Determine the [X, Y] coordinate at the center of the cell enclosing the given text.  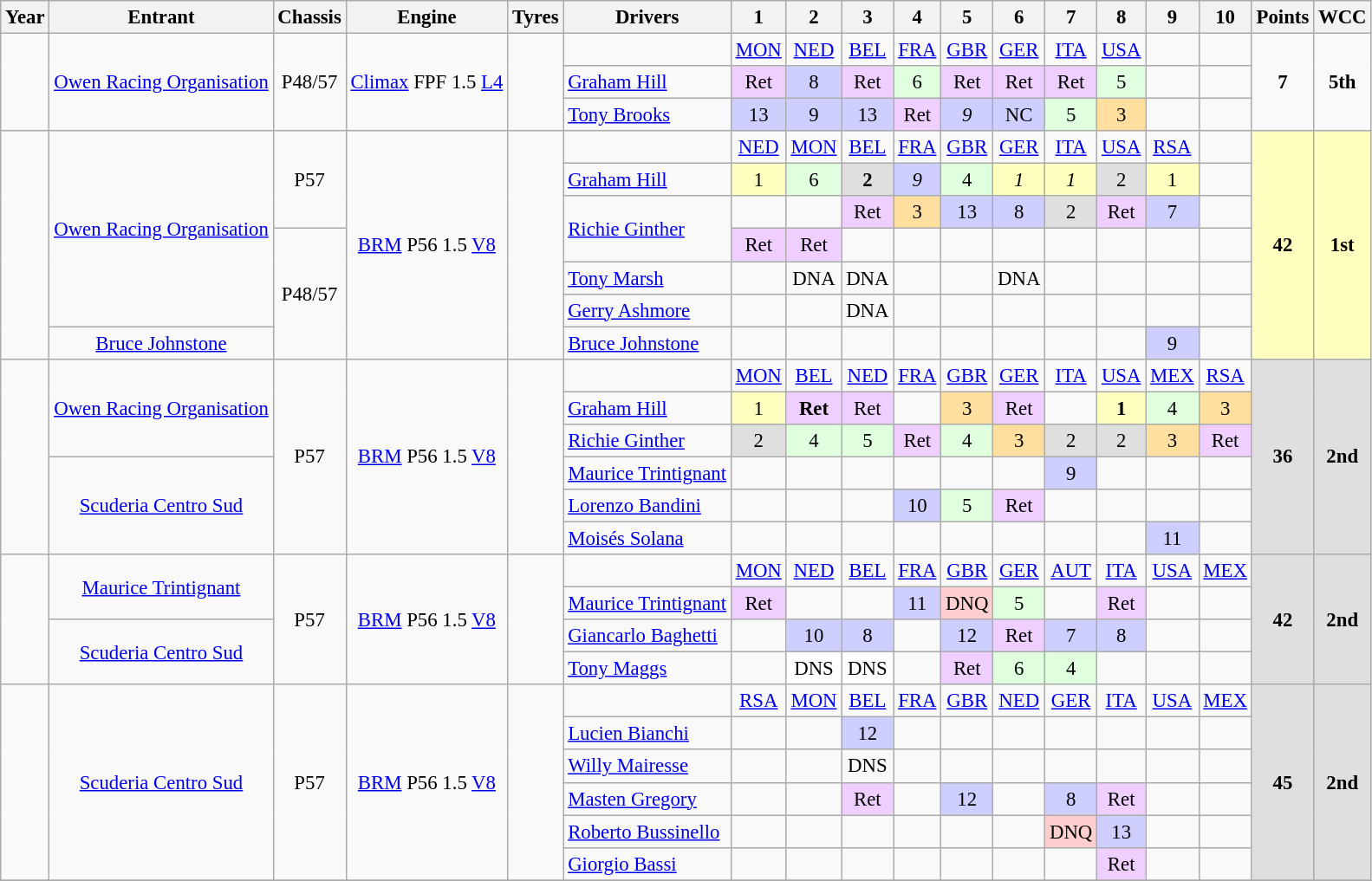
Entrant [161, 17]
Roberto Bussinello [647, 832]
Engine [426, 17]
Climax FPF 1.5 L4 [426, 83]
45 [1283, 782]
NC [1019, 115]
Points [1283, 17]
Tony Maggs [647, 669]
Tyres [536, 17]
Giancarlo Baghetti [647, 636]
Tony Brooks [647, 115]
Drivers [647, 17]
Lorenzo Bandini [647, 506]
36 [1283, 457]
Chassis [309, 17]
Moisés Solana [647, 538]
Year [25, 17]
Giorgio Bassi [647, 864]
Tony Marsh [647, 278]
Willy Mairesse [647, 767]
Gerry Ashmore [647, 310]
Masten Gregory [647, 799]
Lucien Bianchi [647, 734]
1st [1343, 244]
WCC [1343, 17]
AUT [1071, 571]
5th [1343, 83]
